Scan for the cell matching the given text and deliver its [X, Y] coordinate at center. 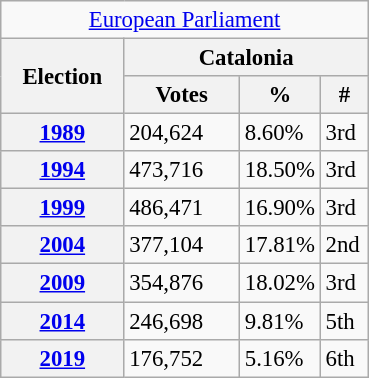
2004 [62, 245]
354,876 [182, 283]
1999 [62, 208]
8.60% [280, 133]
473,716 [182, 170]
377,104 [182, 245]
2009 [62, 283]
5th [344, 321]
17.81% [280, 245]
16.90% [280, 208]
486,471 [182, 208]
9.81% [280, 321]
European Parliament [185, 20]
246,698 [182, 321]
18.02% [280, 283]
176,752 [182, 358]
204,624 [182, 133]
Catalonia [246, 58]
18.50% [280, 170]
6th [344, 358]
Votes [182, 95]
2014 [62, 321]
1994 [62, 170]
% [280, 95]
1989 [62, 133]
2019 [62, 358]
Election [62, 76]
# [344, 95]
2nd [344, 245]
5.16% [280, 358]
